Locate the cell with the specified text and output its (X, Y) center coordinate. 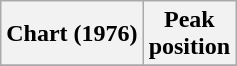
Peak position (189, 34)
Chart (1976) (72, 34)
